Pinpoint the cell where the given text exists, returning its (x, y) midpoint coordinate. 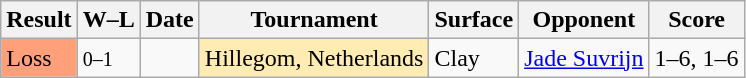
Jade Suvrijn (584, 58)
1–6, 1–6 (696, 58)
Opponent (584, 20)
Clay (474, 58)
Result (39, 20)
Score (696, 20)
Date (170, 20)
0–1 (108, 58)
W–L (108, 20)
Tournament (314, 20)
Surface (474, 20)
Loss (39, 58)
Hillegom, Netherlands (314, 58)
